Extract the (x, y) coordinate from the center of the cell holding the provided text.  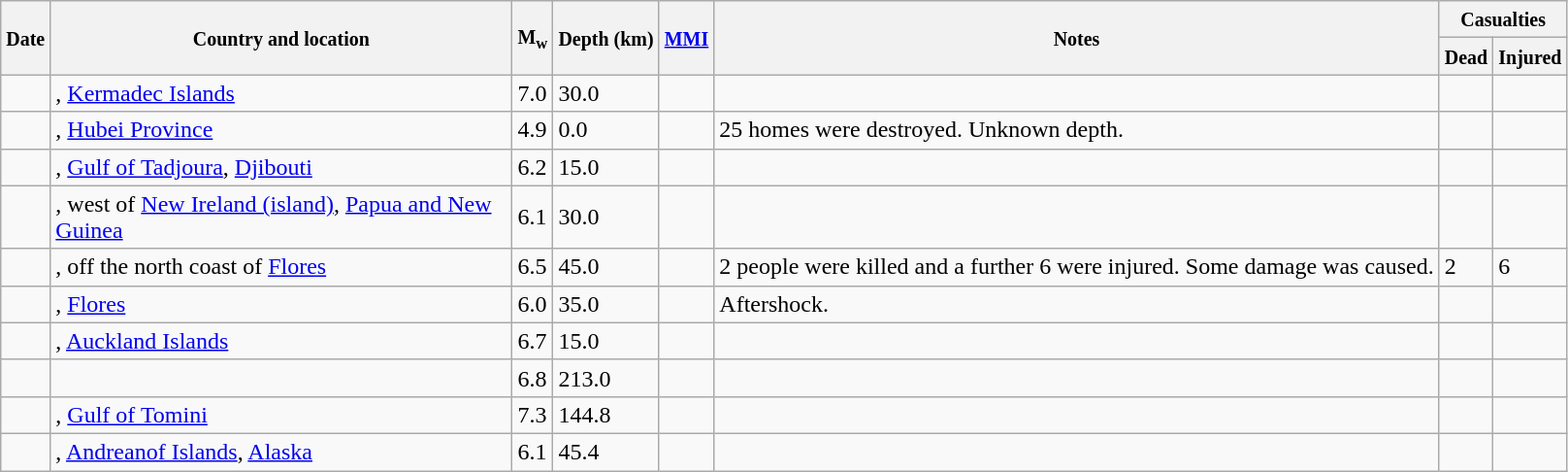
Date (25, 38)
Mw (533, 38)
, Auckland Islands (281, 341)
Injured (1530, 56)
6.8 (533, 378)
6 (1530, 267)
2 people were killed and a further 6 were injured. Some damage was caused. (1077, 267)
4.9 (533, 130)
, Gulf of Tadjoura, Djibouti (281, 167)
144.8 (605, 415)
35.0 (605, 304)
6.0 (533, 304)
2 (1466, 267)
, west of New Ireland (island), Papua and New Guinea (281, 218)
, Hubei Province (281, 130)
25 homes were destroyed. Unknown depth. (1077, 130)
, off the north coast of Flores (281, 267)
MMI (687, 38)
Casualties (1503, 19)
45.4 (605, 452)
, Kermadec Islands (281, 93)
213.0 (605, 378)
6.7 (533, 341)
, Andreanof Islands, Alaska (281, 452)
, Gulf of Tomini (281, 415)
7.3 (533, 415)
Country and location (281, 38)
0.0 (605, 130)
Notes (1077, 38)
6.2 (533, 167)
6.5 (533, 267)
, Flores (281, 304)
45.0 (605, 267)
Depth (km) (605, 38)
Dead (1466, 56)
Aftershock. (1077, 304)
7.0 (533, 93)
